Output the (X, Y) coordinate of the center of the cell containing the given text.  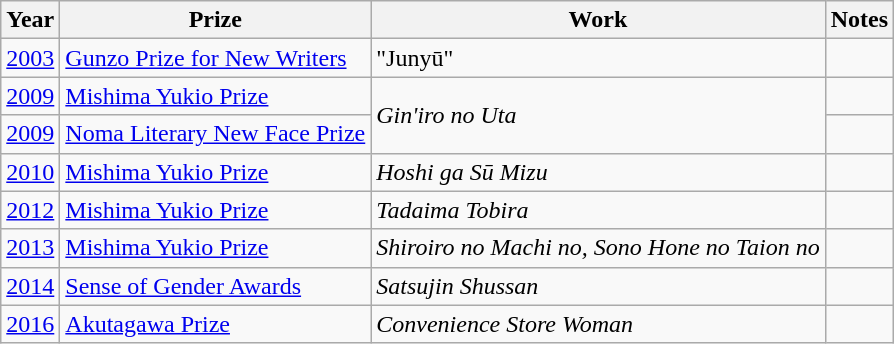
Tadaima Tobira (598, 210)
Notes (859, 20)
Year (30, 20)
Gunzo Prize for New Writers (216, 58)
Hoshi ga Sū Mizu (598, 172)
"Junyū" (598, 58)
Prize (216, 20)
Work (598, 20)
2010 (30, 172)
2012 (30, 210)
Gin'iro no Uta (598, 115)
2003 (30, 58)
Noma Literary New Face Prize (216, 134)
Akutagawa Prize (216, 324)
Convenience Store Woman (598, 324)
Sense of Gender Awards (216, 286)
2014 (30, 286)
Shiroiro no Machi no, Sono Hone no Taion no (598, 248)
Satsujin Shussan (598, 286)
2016 (30, 324)
2013 (30, 248)
